For the text-containing cell, return its midpoint in (X, Y) coordinate format. 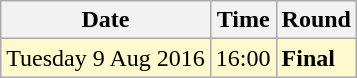
16:00 (243, 58)
Final (316, 58)
Tuesday 9 Aug 2016 (106, 58)
Round (316, 20)
Date (106, 20)
Time (243, 20)
